Identify which cell holds the provided text, then report its [X, Y] central coordinate. 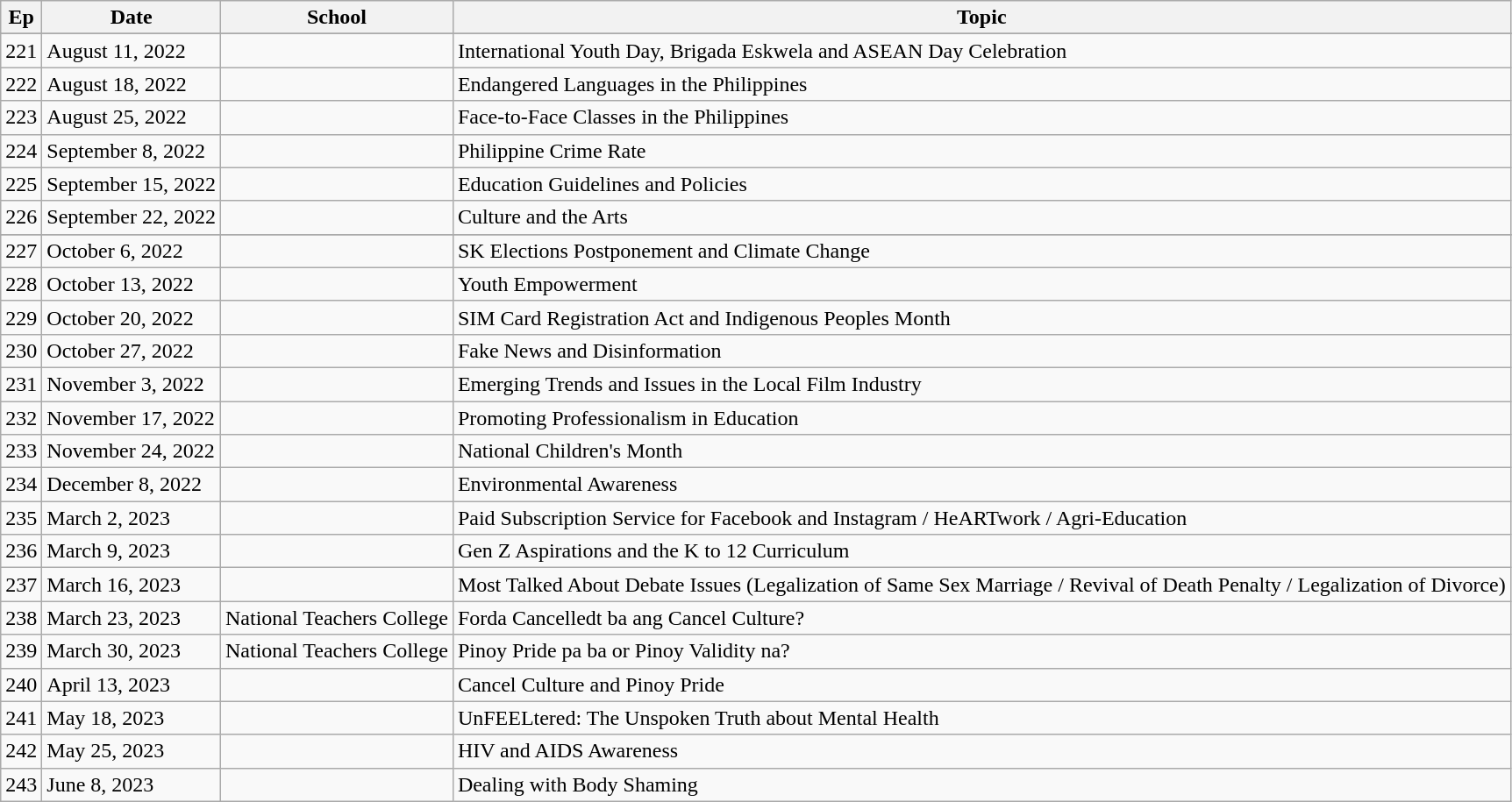
Philippine Crime Rate [981, 151]
Endangered Languages in the Philippines [981, 84]
229 [21, 317]
240 [21, 685]
August 11, 2022 [132, 51]
Date [132, 18]
Face-to-Face Classes in the Philippines [981, 117]
Education Guidelines and Policies [981, 184]
August 18, 2022 [132, 84]
October 27, 2022 [132, 351]
231 [21, 384]
Cancel Culture and Pinoy Pride [981, 685]
Dealing with Body Shaming [981, 784]
October 13, 2022 [132, 284]
March 9, 2023 [132, 551]
HIV and AIDS Awareness [981, 751]
222 [21, 84]
Youth Empowerment [981, 284]
National Children's Month [981, 451]
March 30, 2023 [132, 651]
230 [21, 351]
Emerging Trends and Issues in the Local Film Industry [981, 384]
242 [21, 751]
October 6, 2022 [132, 251]
Topic [981, 18]
School [337, 18]
Ep [21, 18]
September 15, 2022 [132, 184]
Most Talked About Debate Issues (Legalization of Same Sex Marriage / Revival of Death Penalty / Legalization of Divorce) [981, 585]
221 [21, 51]
227 [21, 251]
Fake News and Disinformation [981, 351]
235 [21, 518]
Environmental Awareness [981, 485]
Gen Z Aspirations and the K to 12 Curriculum [981, 551]
236 [21, 551]
May 18, 2023 [132, 718]
237 [21, 585]
September 8, 2022 [132, 151]
224 [21, 151]
226 [21, 217]
March 16, 2023 [132, 585]
SK Elections Postponement and Climate Change [981, 251]
Culture and the Arts [981, 217]
238 [21, 618]
November 24, 2022 [132, 451]
Promoting Professionalism in Education [981, 418]
228 [21, 284]
Forda Cancelledt ba ang Cancel Culture? [981, 618]
SIM Card Registration Act and Indigenous Peoples Month [981, 317]
May 25, 2023 [132, 751]
Paid Subscription Service for Facebook and Instagram / HeARTwork / Agri-Education [981, 518]
239 [21, 651]
September 22, 2022 [132, 217]
234 [21, 485]
March 23, 2023 [132, 618]
April 13, 2023 [132, 685]
December 8, 2022 [132, 485]
243 [21, 784]
November 3, 2022 [132, 384]
223 [21, 117]
225 [21, 184]
233 [21, 451]
UnFEELtered: The Unspoken Truth about Mental Health [981, 718]
241 [21, 718]
November 17, 2022 [132, 418]
International Youth Day, Brigada Eskwela and ASEAN Day Celebration [981, 51]
June 8, 2023 [132, 784]
October 20, 2022 [132, 317]
August 25, 2022 [132, 117]
Pinoy Pride pa ba or Pinoy Validity na? [981, 651]
March 2, 2023 [132, 518]
232 [21, 418]
